Pinpoint the cell where the given text exists, returning its (x, y) midpoint coordinate. 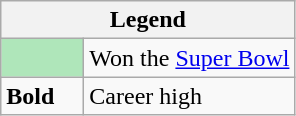
Bold (42, 96)
Career high (190, 96)
Won the Super Bowl (190, 58)
Legend (148, 20)
